Extract the (X, Y) coordinate from the center of the cell holding the provided text.  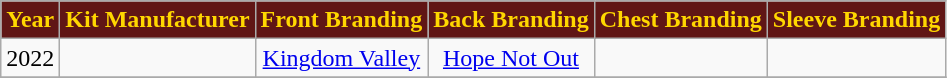
2022 (30, 58)
Sleeve Branding (856, 20)
Front Branding (342, 20)
Hope Not Out (511, 58)
Back Branding (511, 20)
Chest Branding (680, 20)
Kit Manufacturer (158, 20)
Year (30, 20)
Kingdom Valley (342, 58)
